Search for the cell housing the specified text and yield its (x, y) center coordinate. 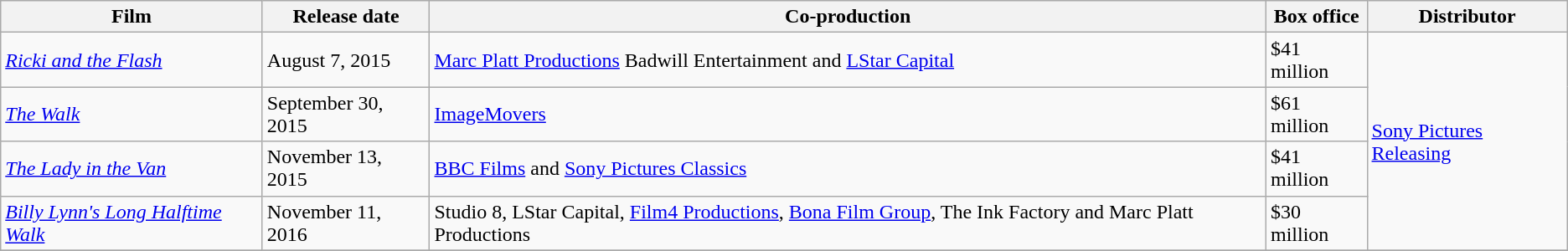
Release date (346, 17)
Sony Pictures Releasing (1467, 141)
Distributor (1467, 17)
November 11, 2016 (346, 223)
Studio 8, LStar Capital, Film4 Productions, Bona Film Group, The Ink Factory and Marc Platt Productions (848, 223)
Co-production (848, 17)
September 30, 2015 (346, 114)
$61 million (1317, 114)
Billy Lynn's Long Halftime Walk (132, 223)
Film (132, 17)
The Lady in the Van (132, 169)
The Walk (132, 114)
BBC Films and Sony Pictures Classics (848, 169)
Marc Platt Productions Badwill Entertainment and LStar Capital (848, 60)
ImageMovers (848, 114)
November 13, 2015 (346, 169)
August 7, 2015 (346, 60)
Ricki and the Flash (132, 60)
Box office (1317, 17)
$30 million (1317, 223)
